Return [x, y] of the center of cell containing provided text 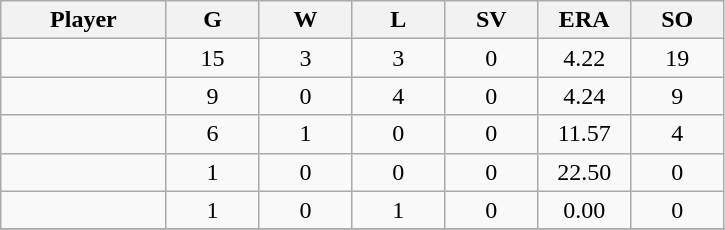
22.50 [584, 172]
19 [678, 58]
11.57 [584, 134]
G [212, 20]
Player [84, 20]
15 [212, 58]
SV [492, 20]
0.00 [584, 210]
6 [212, 134]
4.24 [584, 96]
W [306, 20]
4.22 [584, 58]
L [398, 20]
ERA [584, 20]
SO [678, 20]
